Identify which cell holds the provided text, then report its [x, y] central coordinate. 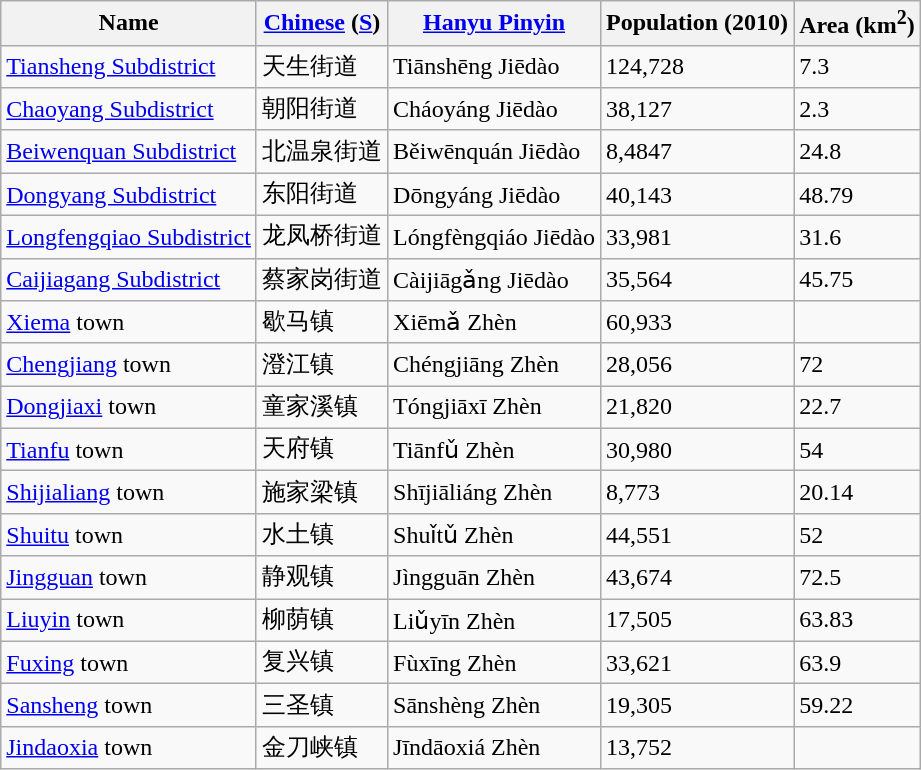
19,305 [698, 706]
Dōngyáng Jiēdào [494, 194]
Dongjiaxi town [129, 408]
Shuitu town [129, 534]
54 [858, 450]
水土镇 [322, 534]
60,933 [698, 322]
静观镇 [322, 578]
Chéngjiāng Zhèn [494, 364]
Area (km2) [858, 24]
13,752 [698, 748]
Tóngjiāxī Zhèn [494, 408]
72 [858, 364]
63.83 [858, 620]
8,773 [698, 492]
Càijiāgǎng Jiēdào [494, 280]
24.8 [858, 152]
施家梁镇 [322, 492]
Xiema town [129, 322]
48.79 [858, 194]
Cháoyáng Jiēdào [494, 110]
Běiwēnquán Jiēdào [494, 152]
2.3 [858, 110]
30,980 [698, 450]
龙凤桥街道 [322, 238]
朝阳街道 [322, 110]
44,551 [698, 534]
Shījiāliáng Zhèn [494, 492]
蔡家岗街道 [322, 280]
Sānshèng Zhèn [494, 706]
天生街道 [322, 66]
童家溪镇 [322, 408]
Tiānshēng Jiēdào [494, 66]
124,728 [698, 66]
Liuyin town [129, 620]
Lóngfèngqiáo Jiēdào [494, 238]
Shijialiang town [129, 492]
Liǔyīn Zhèn [494, 620]
33,981 [698, 238]
Population (2010) [698, 24]
Fùxīng Zhèn [494, 662]
20.14 [858, 492]
Jìngguān Zhèn [494, 578]
40,143 [698, 194]
Fuxing town [129, 662]
Hanyu Pinyin [494, 24]
歇马镇 [322, 322]
17,505 [698, 620]
澄江镇 [322, 364]
东阳街道 [322, 194]
21,820 [698, 408]
Chinese (S) [322, 24]
金刀峡镇 [322, 748]
52 [858, 534]
Xiēmǎ Zhèn [494, 322]
Sansheng town [129, 706]
38,127 [698, 110]
8,4847 [698, 152]
复兴镇 [322, 662]
Dongyang Subdistrict [129, 194]
天府镇 [322, 450]
北温泉街道 [322, 152]
22.7 [858, 408]
43,674 [698, 578]
柳荫镇 [322, 620]
63.9 [858, 662]
Beiwenquan Subdistrict [129, 152]
三圣镇 [322, 706]
Tiansheng Subdistrict [129, 66]
Shuǐtǔ Zhèn [494, 534]
35,564 [698, 280]
Jindaoxia town [129, 748]
7.3 [858, 66]
72.5 [858, 578]
28,056 [698, 364]
Tiānfǔ Zhèn [494, 450]
Jingguan town [129, 578]
Chengjiang town [129, 364]
31.6 [858, 238]
Longfengqiao Subdistrict [129, 238]
Name [129, 24]
45.75 [858, 280]
Caijiagang Subdistrict [129, 280]
Tianfu town [129, 450]
33,621 [698, 662]
59.22 [858, 706]
Chaoyang Subdistrict [129, 110]
Jīndāoxiá Zhèn [494, 748]
